Scan for the cell matching the given text and deliver its [X, Y] coordinate at center. 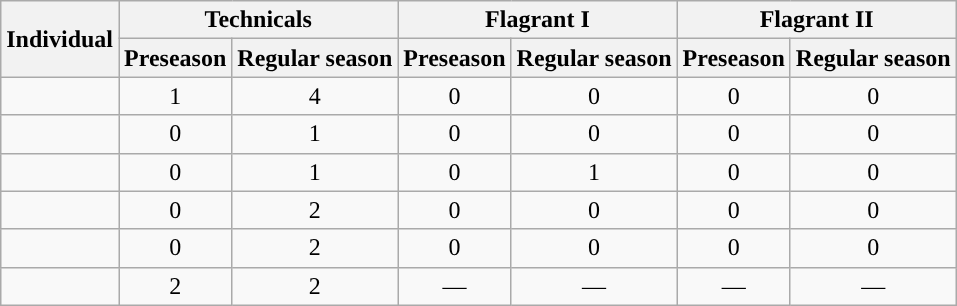
Individual [60, 39]
Flagrant I [538, 20]
4 [315, 96]
Technicals [258, 20]
Flagrant II [816, 20]
